Capture the cell that displays the provided text and extract its [X, Y] central coordinate. 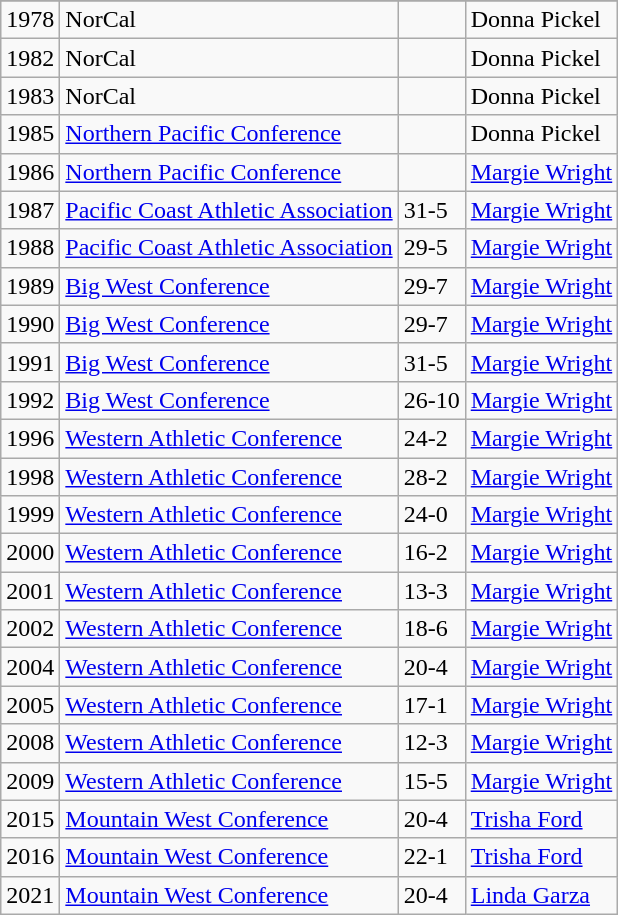
1988 [30, 248]
1985 [30, 134]
29-5 [432, 248]
2001 [30, 591]
1999 [30, 515]
1998 [30, 477]
16-2 [432, 553]
18-6 [432, 629]
24-0 [432, 515]
2009 [30, 781]
13-3 [432, 591]
24-2 [432, 438]
28-2 [432, 477]
1989 [30, 286]
Linda Garza [542, 895]
22-1 [432, 857]
1983 [30, 96]
2016 [30, 857]
17-1 [432, 705]
1996 [30, 438]
1990 [30, 324]
1978 [30, 20]
1982 [30, 58]
1986 [30, 172]
1991 [30, 362]
2005 [30, 705]
2000 [30, 553]
2015 [30, 819]
1992 [30, 400]
15-5 [432, 781]
2002 [30, 629]
26-10 [432, 400]
2008 [30, 743]
12-3 [432, 743]
2021 [30, 895]
1987 [30, 210]
2004 [30, 667]
